Detect which cell encompasses the target text, then output its [X, Y] center coordinate. 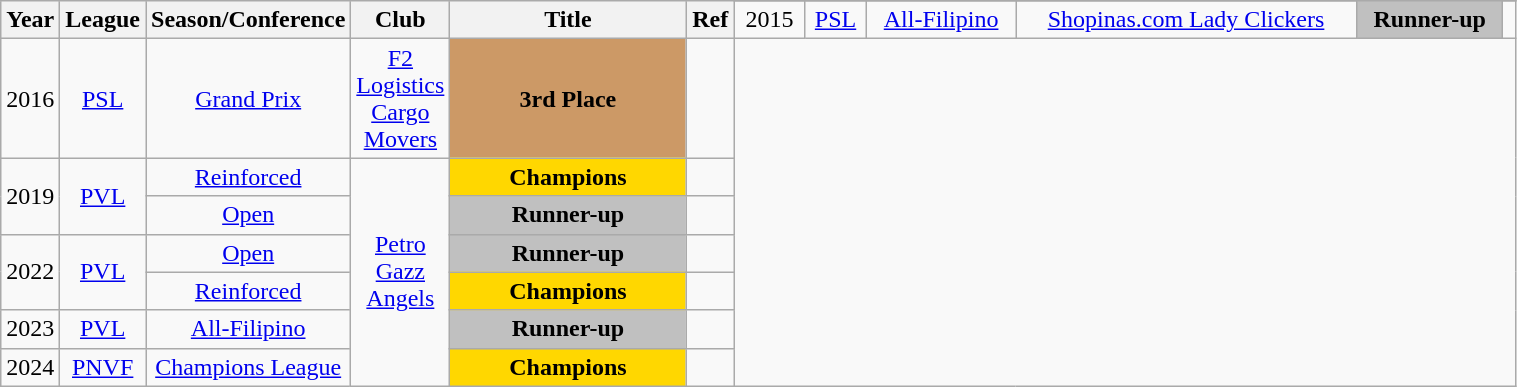
2019 [30, 196]
Title [568, 20]
F2 Logistics Cargo Movers [400, 98]
Club [400, 20]
2016 [30, 98]
Shopinas.com Lady Clickers [1186, 20]
3rd Place [568, 98]
Year [30, 20]
Grand Prix [248, 98]
Champions League [248, 367]
2023 [30, 329]
2022 [30, 272]
Petro Gazz Angels [400, 272]
PNVF [103, 367]
Ref [710, 20]
2024 [30, 367]
2015 [770, 20]
League [103, 20]
Season/Conference [248, 20]
